Pinpoint the cell where the given text exists, returning its (X, Y) midpoint coordinate. 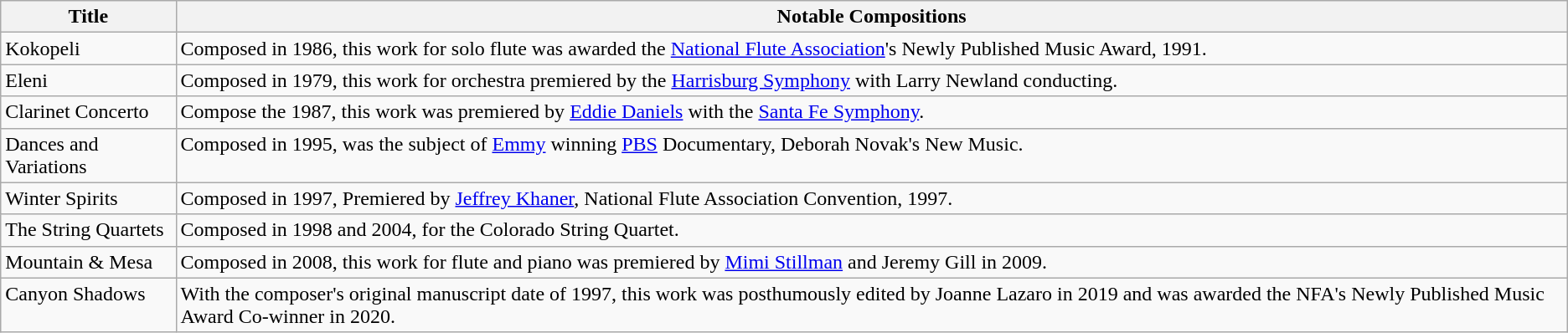
Kokopeli (89, 49)
Mountain & Mesa (89, 262)
Winter Spirits (89, 198)
Composed in 1979, this work for orchestra premiered by the Harrisburg Symphony with Larry Newland conducting. (871, 80)
Dances and Variations (89, 156)
Notable Compositions (871, 17)
Eleni (89, 80)
Composed in 2008, this work for flute and piano was premiered by Mimi Stillman and Jeremy Gill in 2009. (871, 262)
Clarinet Concerto (89, 112)
Composed in 1995, was the subject of Emmy winning PBS Documentary, Deborah Novak's New Music. (871, 156)
Title (89, 17)
Composed in 1998 and 2004, for the Colorado String Quartet. (871, 230)
Compose the 1987, this work was premiered by Eddie Daniels with the Santa Fe Symphony. (871, 112)
Composed in 1997, Premiered by Jeffrey Khaner, National Flute Association Convention, 1997. (871, 198)
Composed in 1986, this work for solo flute was awarded the National Flute Association's Newly Published Music Award, 1991. (871, 49)
Canyon Shadows (89, 305)
The String Quartets (89, 230)
